Locate the cell with the specified text and output its [X, Y] center coordinate. 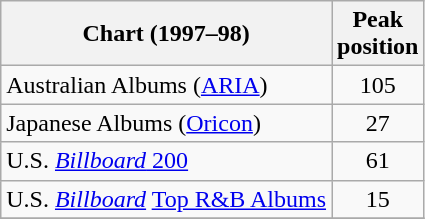
Australian Albums (ARIA) [166, 85]
61 [378, 161]
U.S. Billboard 200 [166, 161]
105 [378, 85]
15 [378, 199]
27 [378, 123]
Japanese Albums (Oricon) [166, 123]
Peakposition [378, 34]
Chart (1997–98) [166, 34]
U.S. Billboard Top R&B Albums [166, 199]
